Identify which cell holds the provided text, then report its [X, Y] central coordinate. 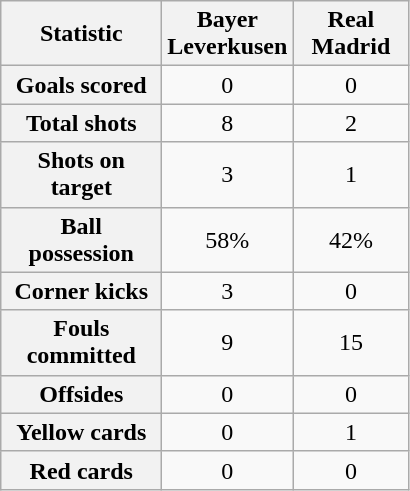
2 [351, 123]
15 [351, 342]
Ball possession [82, 240]
Statistic [82, 34]
Goals scored [82, 85]
Offsides [82, 394]
Corner kicks [82, 291]
Bayer Leverkusen [228, 34]
Red cards [82, 470]
Total shots [82, 123]
9 [228, 342]
Fouls committed [82, 342]
8 [228, 123]
Shots on target [82, 174]
42% [351, 240]
Real Madrid [351, 34]
58% [228, 240]
Yellow cards [82, 432]
